Pinpoint the cell where the given text exists, returning its (x, y) midpoint coordinate. 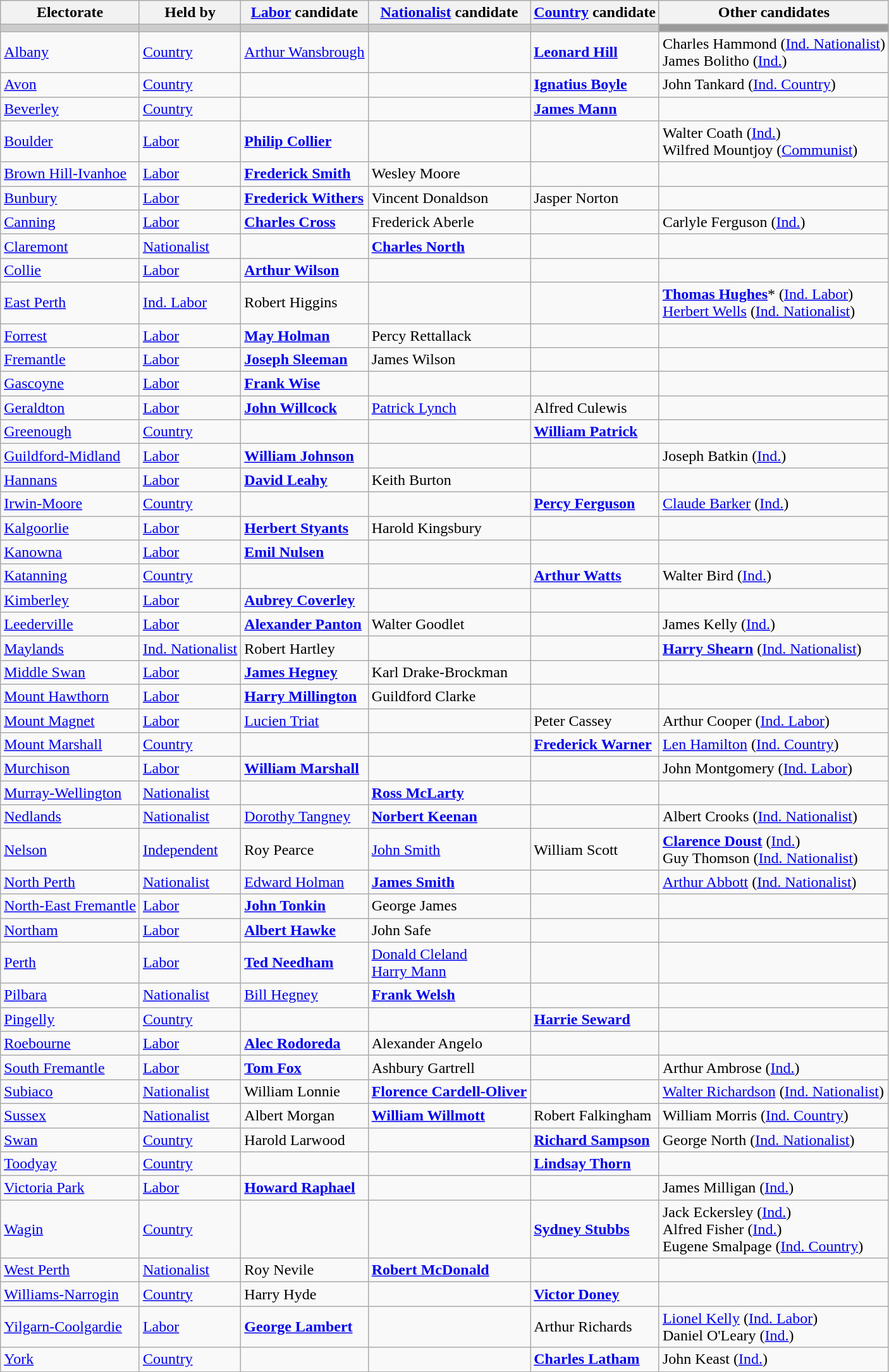
Ind. Nationalist (190, 648)
Pingelly (70, 1019)
William Patrick (595, 432)
Walter Goodlet (449, 624)
Vincent Donaldson (449, 198)
Karl Drake-Brockman (449, 672)
Country candidate (595, 13)
Ted Needham (305, 962)
Maylands (70, 648)
Walter Richardson (Ind. Nationalist) (774, 1091)
West Perth (70, 1270)
Harry Hyde (305, 1294)
Albert Hawke (305, 930)
John Tonkin (305, 906)
William Marshall (305, 769)
Toodyay (70, 1164)
John Keast (Ind.) (774, 1359)
Electorate (70, 13)
South Fremantle (70, 1067)
Gascoyne (70, 384)
Jack Eckersley (Ind.) Alfred Fisher (Ind.) Eugene Smalpage (Ind. Country) (774, 1229)
Murchison (70, 769)
Hannans (70, 480)
Frederick Smith (305, 174)
William Lonnie (305, 1091)
Sydney Stubbs (595, 1229)
Harold Larwood (305, 1140)
Labor candidate (305, 13)
Mount Hawthorn (70, 696)
Alfred Culewis (595, 408)
Arthur Richards (595, 1326)
Charles Hammond (Ind. Nationalist) James Bolitho (Ind.) (774, 52)
Alexander Panton (305, 624)
Charles Cross (305, 222)
Brown Hill-Ivanhoe (70, 174)
Arthur Abbott (Ind. Nationalist) (774, 882)
James Smith (449, 882)
Kalgoorlie (70, 528)
Donald Cleland Harry Mann (449, 962)
Other candidates (774, 13)
Northam (70, 930)
Claude Barker (Ind.) (774, 504)
Thomas Hughes* (Ind. Labor) Herbert Wells (Ind. Nationalist) (774, 302)
Arthur Ambrose (Ind.) (774, 1067)
Guildford Clarke (449, 696)
Albert Morgan (305, 1115)
Independent (190, 850)
George North (Ind. Nationalist) (774, 1140)
John Willcock (305, 408)
Clarence Doust (Ind.) Guy Thomson (Ind. Nationalist) (774, 850)
Victor Doney (595, 1294)
Fremantle (70, 360)
Boulder (70, 142)
John Smith (449, 850)
Perth (70, 962)
Dorothy Tangney (305, 817)
Frederick Warner (595, 745)
Geraldton (70, 408)
Frank Wise (305, 384)
Philip Collier (305, 142)
Middle Swan (70, 672)
Roy Pearce (305, 850)
Nedlands (70, 817)
Ind. Labor (190, 302)
Howard Raphael (305, 1188)
Pilbara (70, 995)
James Milligan (Ind.) (774, 1188)
Len Hamilton (Ind. Country) (774, 745)
May Holman (305, 336)
Joseph Sleeman (305, 360)
Bill Hegney (305, 995)
Leonard Hill (595, 52)
Ross McLarty (449, 793)
Frederick Withers (305, 198)
Emil Nulsen (305, 552)
John Tankard (Ind. Country) (774, 85)
Guildford-Midland (70, 456)
Aubrey Coverley (305, 600)
James Wilson (449, 360)
Harry Millington (305, 696)
Forrest (70, 336)
Yilgarn-Coolgardie (70, 1326)
Tom Fox (305, 1067)
William Willmott (449, 1115)
Swan (70, 1140)
Kanowna (70, 552)
Arthur Wilson (305, 270)
Albert Crooks (Ind. Nationalist) (774, 817)
Williams-Narrogin (70, 1294)
Arthur Watts (595, 576)
Beverley (70, 109)
Jasper Norton (595, 198)
North Perth (70, 882)
Subiaco (70, 1091)
Murray-Wellington (70, 793)
Canning (70, 222)
Patrick Lynch (449, 408)
Katanning (70, 576)
John Safe (449, 930)
Mount Marshall (70, 745)
Florence Cardell-Oliver (449, 1091)
Joseph Batkin (Ind.) (774, 456)
Robert McDonald (449, 1270)
Peter Cassey (595, 720)
Wagin (70, 1229)
Kimberley (70, 600)
Percy Ferguson (595, 504)
David Leahy (305, 480)
Robert Hartley (305, 648)
James Mann (595, 109)
Bunbury (70, 198)
Ashbury Gartrell (449, 1067)
Robert Falkingham (595, 1115)
Harry Shearn (Ind. Nationalist) (774, 648)
Herbert Styants (305, 528)
William Morris (Ind. Country) (774, 1115)
Arthur Cooper (Ind. Labor) (774, 720)
Keith Burton (449, 480)
Frederick Aberle (449, 222)
Walter Coath (Ind.) Wilfred Mountjoy (Communist) (774, 142)
Percy Rettallack (449, 336)
Alec Rodoreda (305, 1043)
Carlyle Ferguson (Ind.) (774, 222)
James Hegney (305, 672)
Collie (70, 270)
George Lambert (305, 1326)
Harold Kingsbury (449, 528)
Edward Holman (305, 882)
Charles North (449, 246)
William Johnson (305, 456)
Claremont (70, 246)
Victoria Park (70, 1188)
Lionel Kelly (Ind. Labor) Daniel O'Leary (Ind.) (774, 1326)
William Scott (595, 850)
Held by (190, 13)
Avon (70, 85)
Nationalist candidate (449, 13)
Albany (70, 52)
Sussex (70, 1115)
George James (449, 906)
Harrie Seward (595, 1019)
Roebourne (70, 1043)
Arthur Wansbrough (305, 52)
Alexander Angelo (449, 1043)
Richard Sampson (595, 1140)
York (70, 1359)
Mount Magnet (70, 720)
Nelson (70, 850)
Frank Welsh (449, 995)
Ignatius Boyle (595, 85)
Charles Latham (595, 1359)
Lindsay Thorn (595, 1164)
Roy Nevile (305, 1270)
Leederville (70, 624)
John Montgomery (Ind. Labor) (774, 769)
Wesley Moore (449, 174)
North-East Fremantle (70, 906)
Lucien Triat (305, 720)
Walter Bird (Ind.) (774, 576)
Robert Higgins (305, 302)
James Kelly (Ind.) (774, 624)
Norbert Keenan (449, 817)
East Perth (70, 302)
Irwin-Moore (70, 504)
Greenough (70, 432)
